Return [X, Y] of the center of cell containing provided text 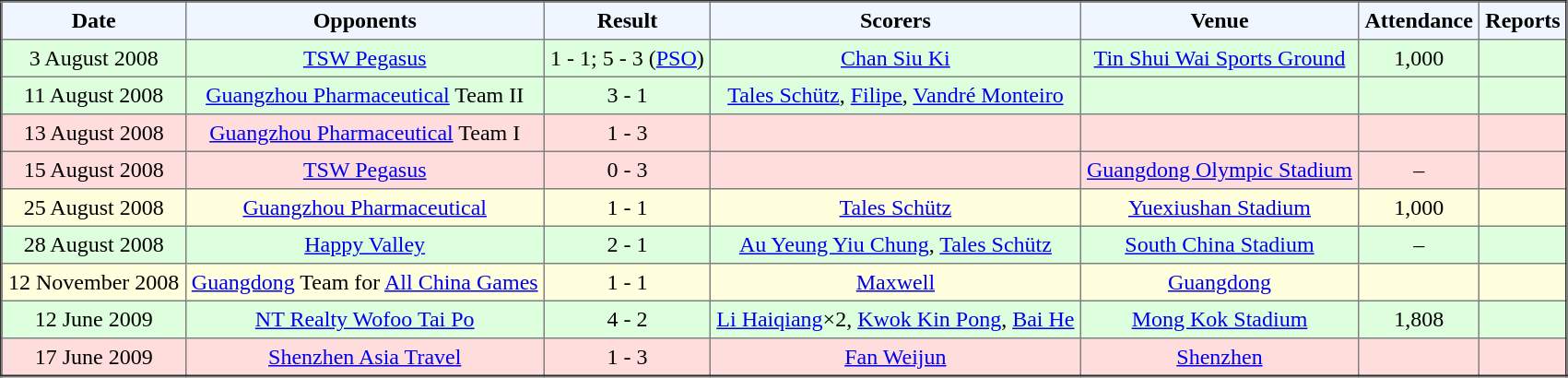
Au Yeung Yiu Chung, Tales Schütz [896, 244]
Li Haiqiang×2, Kwok Kin Pong, Bai He [896, 319]
Opponents [365, 20]
Fan Weijun [896, 358]
12 November 2008 [94, 282]
Tales Schütz, Filipe, Vandré Monteiro [896, 95]
1,808 [1420, 319]
NT Realty Wofoo Tai Po [365, 319]
11 August 2008 [94, 95]
1 - 1; 5 - 3 (PSO) [627, 58]
Scorers [896, 20]
Result [627, 20]
3 August 2008 [94, 58]
3 - 1 [627, 95]
Mong Kok Stadium [1219, 319]
Tales Schütz [896, 207]
17 June 2009 [94, 358]
Guangdong Olympic Stadium [1219, 170]
4 - 2 [627, 319]
Guangzhou Pharmaceutical Team II [365, 95]
South China Stadium [1219, 244]
25 August 2008 [94, 207]
Maxwell [896, 282]
Venue [1219, 20]
Tin Shui Wai Sports Ground [1219, 58]
28 August 2008 [94, 244]
Happy Valley [365, 244]
Reports [1524, 20]
Shenzhen Asia Travel [365, 358]
Guangzhou Pharmaceutical [365, 207]
Yuexiushan Stadium [1219, 207]
15 August 2008 [94, 170]
Guangdong Team for All China Games [365, 282]
Guangdong [1219, 282]
13 August 2008 [94, 133]
Shenzhen [1219, 358]
Chan Siu Ki [896, 58]
0 - 3 [627, 170]
Attendance [1420, 20]
Date [94, 20]
Guangzhou Pharmaceutical Team I [365, 133]
12 June 2009 [94, 319]
2 - 1 [627, 244]
